Determine the (X, Y) coordinate at the center of the cell enclosing the given text.  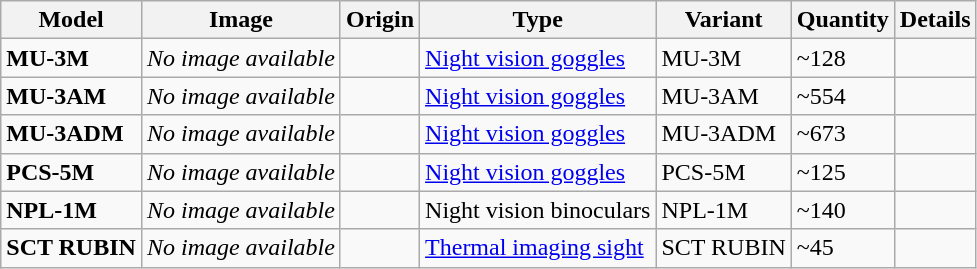
~45 (842, 248)
Variant (724, 20)
Night vision binoculars (538, 210)
~673 (842, 134)
Origin (380, 20)
Image (240, 20)
~554 (842, 96)
Quantity (842, 20)
~125 (842, 172)
Model (72, 20)
~128 (842, 58)
Details (935, 20)
Thermal imaging sight (538, 248)
~140 (842, 210)
Type (538, 20)
